Output the [X, Y] coordinate of the center of the cell containing the given text.  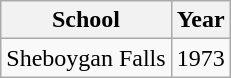
Sheboygan Falls [86, 58]
1973 [200, 58]
Year [200, 20]
School [86, 20]
